Determine the [X, Y] coordinate at the center of the cell enclosing the given text.  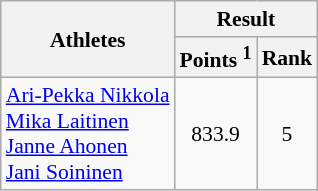
Result [246, 19]
Rank [288, 58]
Athletes [88, 40]
5 [288, 134]
Points 1 [216, 58]
833.9 [216, 134]
Ari-Pekka NikkolaMika LaitinenJanne AhonenJani Soininen [88, 134]
